Scan for the cell matching the given text and deliver its (X, Y) coordinate at center. 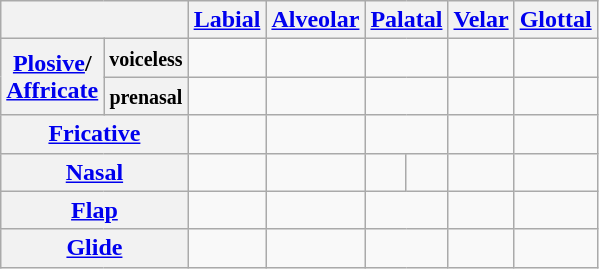
Plosive/Affricate (52, 77)
Glide (94, 248)
Fricative (94, 134)
Nasal (94, 172)
Glottal (556, 20)
voiceless (146, 58)
Velar (481, 20)
prenasal (146, 96)
Labial (227, 20)
Palatal (406, 20)
Alveolar (316, 20)
Flap (94, 210)
